Locate the cell with the specified text and output its [X, Y] center coordinate. 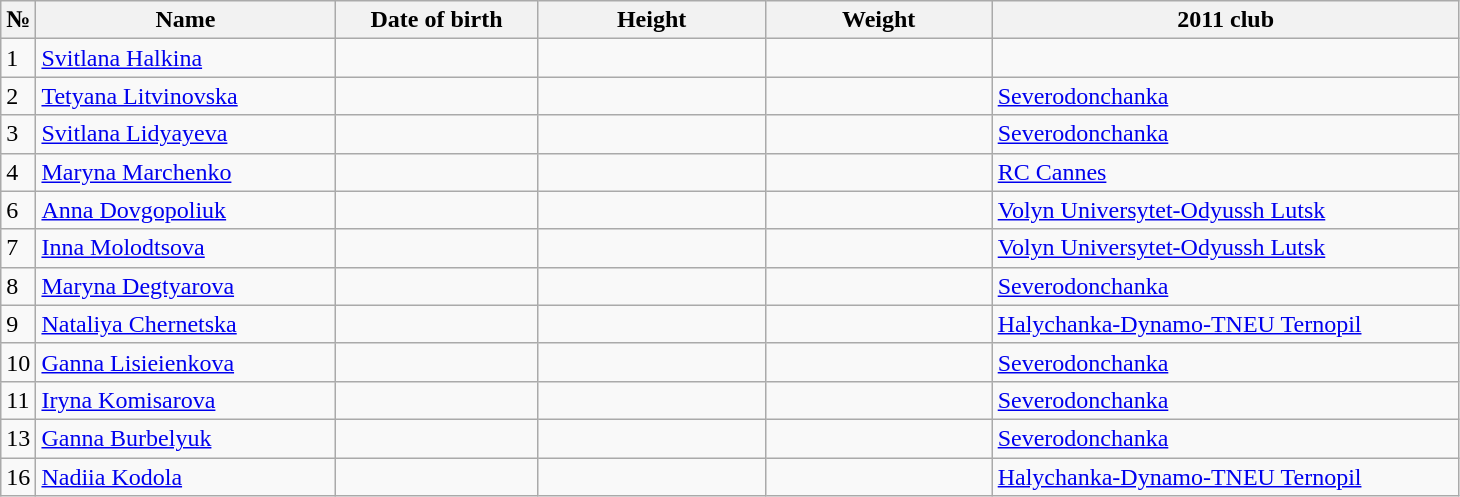
8 [18, 286]
Ganna Lisieienkova [186, 362]
Height [652, 20]
7 [18, 248]
16 [18, 477]
Svitlana Lidyayeva [186, 134]
№ [18, 20]
Ganna Burbelyuk [186, 438]
9 [18, 324]
13 [18, 438]
Maryna Marchenko [186, 172]
1 [18, 58]
Tetyana Litvinovska [186, 96]
Maryna Degtyarova [186, 286]
Nadiia Kodola [186, 477]
4 [18, 172]
Name [186, 20]
Nataliya Chernetska [186, 324]
RC Cannes [1226, 172]
11 [18, 400]
Anna Dovgopoliuk [186, 210]
Weight [878, 20]
6 [18, 210]
3 [18, 134]
2011 club [1226, 20]
Date of birth [436, 20]
Inna Molodtsova [186, 248]
Iryna Komisarova [186, 400]
Svitlana Halkina [186, 58]
2 [18, 96]
10 [18, 362]
